Detect which cell encompasses the target text, then output its (x, y) center coordinate. 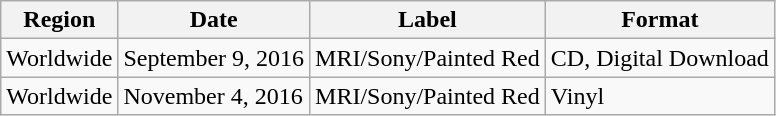
Date (214, 20)
CD, Digital Download (660, 58)
Vinyl (660, 96)
November 4, 2016 (214, 96)
Label (428, 20)
September 9, 2016 (214, 58)
Region (60, 20)
Format (660, 20)
